Detect which cell encompasses the target text, then output its [X, Y] center coordinate. 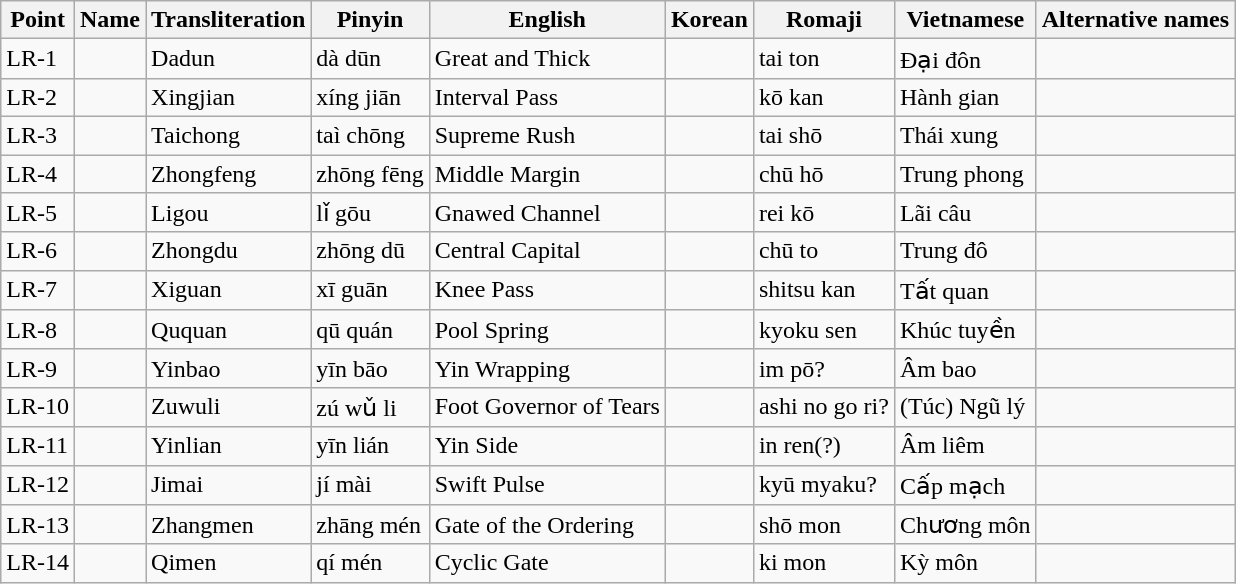
LR-12 [38, 485]
LR-10 [38, 407]
LR-14 [38, 563]
ashi no go ri? [824, 407]
LR-5 [38, 213]
Xiguan [228, 290]
kyoku sen [824, 330]
yīn lián [370, 446]
LR-2 [38, 97]
shitsu kan [824, 290]
Yin Side [547, 446]
LR-8 [38, 330]
Cyclic Gate [547, 563]
Interval Pass [547, 97]
Pool Spring [547, 330]
jí mài [370, 485]
Gate of the Ordering [547, 525]
Chương môn [965, 525]
taì chōng [370, 135]
tai ton [824, 59]
Central Capital [547, 251]
Zhongdu [228, 251]
Korean [709, 20]
Tất quan [965, 290]
Ququan [228, 330]
kyū myaku? [824, 485]
Jimai [228, 485]
Swift Pulse [547, 485]
Trung đô [965, 251]
Cấp mạch [965, 485]
ki mon [824, 563]
Point [38, 20]
xī guān [370, 290]
Zhongfeng [228, 173]
LR-1 [38, 59]
qū quán [370, 330]
zú wǔ li [370, 407]
shō mon [824, 525]
Yinbao [228, 368]
Lãi câu [965, 213]
LR-7 [38, 290]
Đại đôn [965, 59]
LR-4 [38, 173]
Zhangmen [228, 525]
Taichong [228, 135]
Supreme Rush [547, 135]
Transliteration [228, 20]
Ligou [228, 213]
Great and Thick [547, 59]
chū hō [824, 173]
Middle Margin [547, 173]
yīn bāo [370, 368]
lǐ gōu [370, 213]
Dadun [228, 59]
LR-6 [38, 251]
in ren(?) [824, 446]
zhōng dū [370, 251]
LR-11 [38, 446]
Âm bao [965, 368]
dà dūn [370, 59]
Vietnamese [965, 20]
Gnawed Channel [547, 213]
qí mén [370, 563]
Kỳ môn [965, 563]
Khúc tuyền [965, 330]
im pō? [824, 368]
Zuwuli [228, 407]
tai shō [824, 135]
Qimen [228, 563]
LR-3 [38, 135]
English [547, 20]
chū to [824, 251]
(Túc) Ngũ lý [965, 407]
Âm liêm [965, 446]
kō kan [824, 97]
LR-9 [38, 368]
zhāng mén [370, 525]
LR-13 [38, 525]
Thái xung [965, 135]
Trung phong [965, 173]
rei kō [824, 213]
Romaji [824, 20]
zhōng fēng [370, 173]
Alternative names [1135, 20]
Xingjian [228, 97]
Pinyin [370, 20]
Foot Governor of Tears [547, 407]
Knee Pass [547, 290]
xíng jiān [370, 97]
Yin Wrapping [547, 368]
Yinlian [228, 446]
Hành gian [965, 97]
Name [110, 20]
